Identify which cell holds the provided text, then report its [x, y] central coordinate. 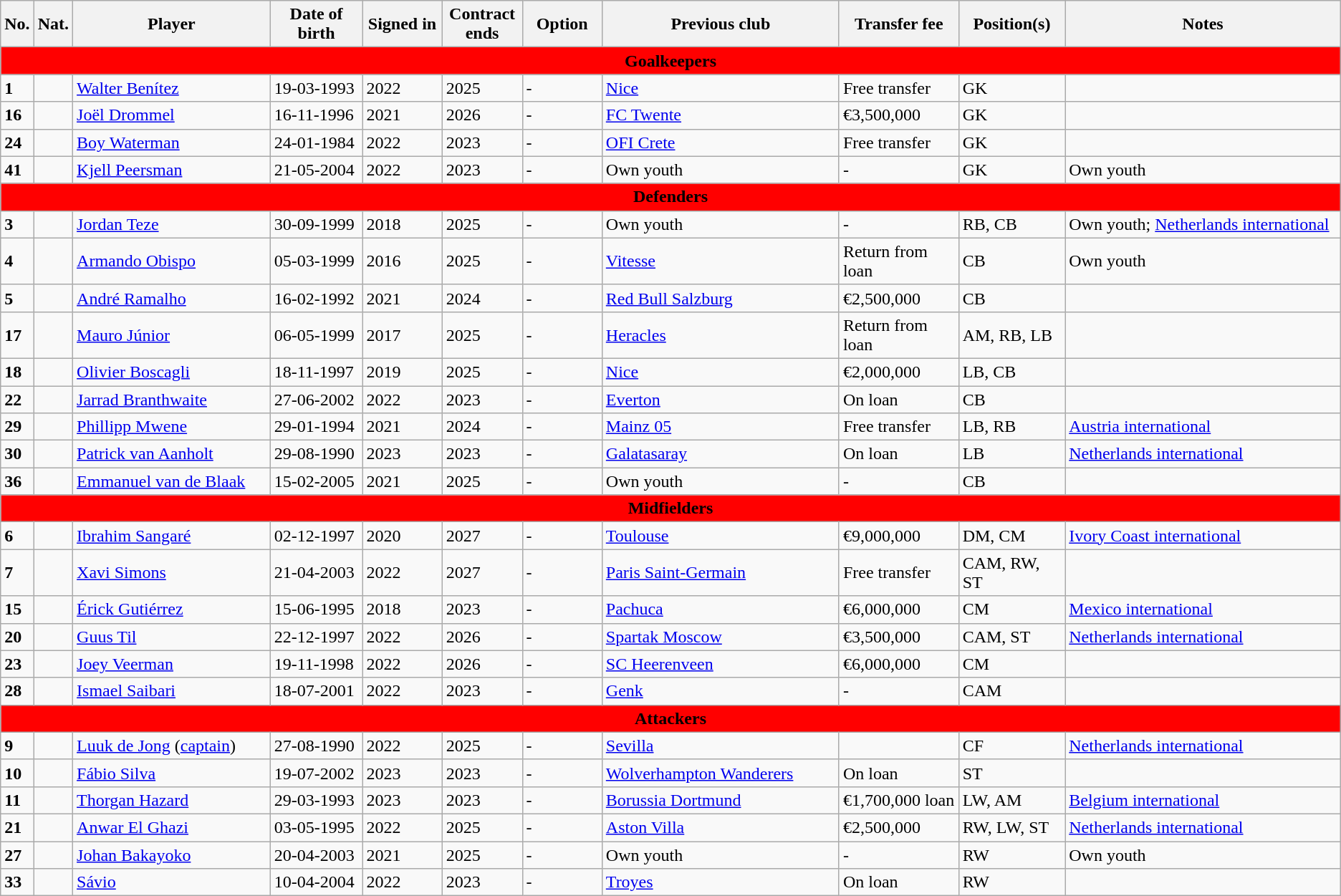
Phillipp Mwene [172, 427]
Ismael Saibari [172, 691]
Pachuca [721, 610]
Date of birth [317, 24]
27 [17, 854]
Galatasaray [721, 454]
19-03-1993 [317, 88]
Johan Bakayoko [172, 854]
Goalkeepers [670, 61]
Spartak Moscow [721, 637]
Troyes [721, 882]
Attackers [670, 718]
Contract ends [482, 24]
Belgium international [1203, 800]
Kjell Peersman [172, 170]
2017 [403, 335]
11 [17, 800]
19-07-2002 [317, 773]
33 [17, 882]
Guus Til [172, 637]
Joël Drommel [172, 115]
29-01-1994 [317, 427]
LW, AM [1011, 800]
03-05-1995 [317, 827]
Armando Obispo [172, 261]
22 [17, 399]
Paris Saint-Germain [721, 573]
24-01-1984 [317, 143]
Notes [1203, 24]
Anwar El Ghazi [172, 827]
€9,000,000 [898, 536]
Jarrad Branthwaite [172, 399]
Xavi Simons [172, 573]
Borussia Dortmund [721, 800]
Sávio [172, 882]
2016 [403, 261]
06-05-1999 [317, 335]
6 [17, 536]
Joey Veerman [172, 664]
15 [17, 610]
Thorgan Hazard [172, 800]
27-06-2002 [317, 399]
18-07-2001 [317, 691]
29-03-1993 [317, 800]
LB, CB [1011, 372]
16 [17, 115]
21-04-2003 [317, 573]
AM, RB, LB [1011, 335]
FC Twente [721, 115]
Transfer fee [898, 24]
Wolverhampton Wanderers [721, 773]
18-11-1997 [317, 372]
41 [17, 170]
2019 [403, 372]
Position(s) [1011, 24]
Mauro Júnior [172, 335]
SC Heerenveen [721, 664]
LB [1011, 454]
17 [17, 335]
30-09-1999 [317, 224]
2020 [403, 536]
16-11-1996 [317, 115]
Walter Benítez [172, 88]
Patrick van Aanholt [172, 454]
10-04-2004 [317, 882]
ST [1011, 773]
Genk [721, 691]
1 [17, 88]
27-08-1990 [317, 746]
Fábio Silva [172, 773]
Toulouse [721, 536]
Aston Villa [721, 827]
10 [17, 773]
CF [1011, 746]
20-04-2003 [317, 854]
Midfielders [670, 509]
Everton [721, 399]
29 [17, 427]
30 [17, 454]
André Ramalho [172, 298]
21-05-2004 [317, 170]
Ivory Coast international [1203, 536]
Signed in [403, 24]
Previous club [721, 24]
Mainz 05 [721, 427]
OFI Crete [721, 143]
Austria international [1203, 427]
15-02-2005 [317, 481]
LB, RB [1011, 427]
€1,700,000 loan [898, 800]
Emmanuel van de Blaak [172, 481]
Boy Waterman [172, 143]
7 [17, 573]
16-02-1992 [317, 298]
Jordan Teze [172, 224]
18 [17, 372]
No. [17, 24]
21 [17, 827]
36 [17, 481]
CAM, ST [1011, 637]
DM, CM [1011, 536]
Nat. [53, 24]
Player [172, 24]
5 [17, 298]
Own youth; Netherlands international [1203, 224]
Heracles [721, 335]
28 [17, 691]
29-08-1990 [317, 454]
20 [17, 637]
15-06-1995 [317, 610]
9 [17, 746]
€2,000,000 [898, 372]
Ibrahim Sangaré [172, 536]
3 [17, 224]
Érick Gutiérrez [172, 610]
Red Bull Salzburg [721, 298]
CAM [1011, 691]
19-11-1998 [317, 664]
RW, LW, ST [1011, 827]
Vitesse [721, 261]
4 [17, 261]
RB, CB [1011, 224]
23 [17, 664]
Sevilla [721, 746]
05-03-1999 [317, 261]
Option [562, 24]
CAM, RW, ST [1011, 573]
24 [17, 143]
22-12-1997 [317, 637]
02-12-1997 [317, 536]
Olivier Boscagli [172, 372]
Luuk de Jong (captain) [172, 746]
Defenders [670, 197]
Mexico international [1203, 610]
